For the text-containing cell, return its midpoint in [X, Y] coordinate format. 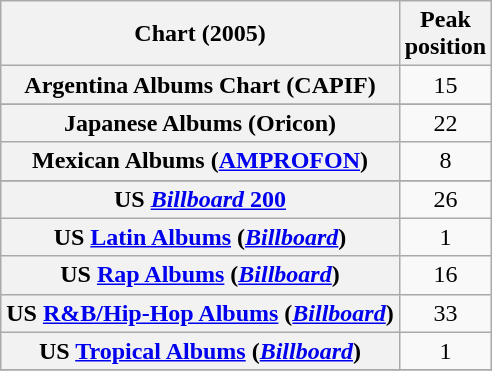
US Tropical Albums (Billboard) [200, 351]
US Billboard 200 [200, 199]
Peakposition [445, 34]
Argentina Albums Chart (CAPIF) [200, 85]
Mexican Albums (AMPROFON) [200, 161]
US R&B/Hip-Hop Albums (Billboard) [200, 313]
US Rap Albums (Billboard) [200, 275]
US Latin Albums (Billboard) [200, 237]
Japanese Albums (Oricon) [200, 123]
8 [445, 161]
33 [445, 313]
Chart (2005) [200, 34]
16 [445, 275]
22 [445, 123]
26 [445, 199]
15 [445, 85]
